Pinpoint the cell where the given text exists, returning its (x, y) midpoint coordinate. 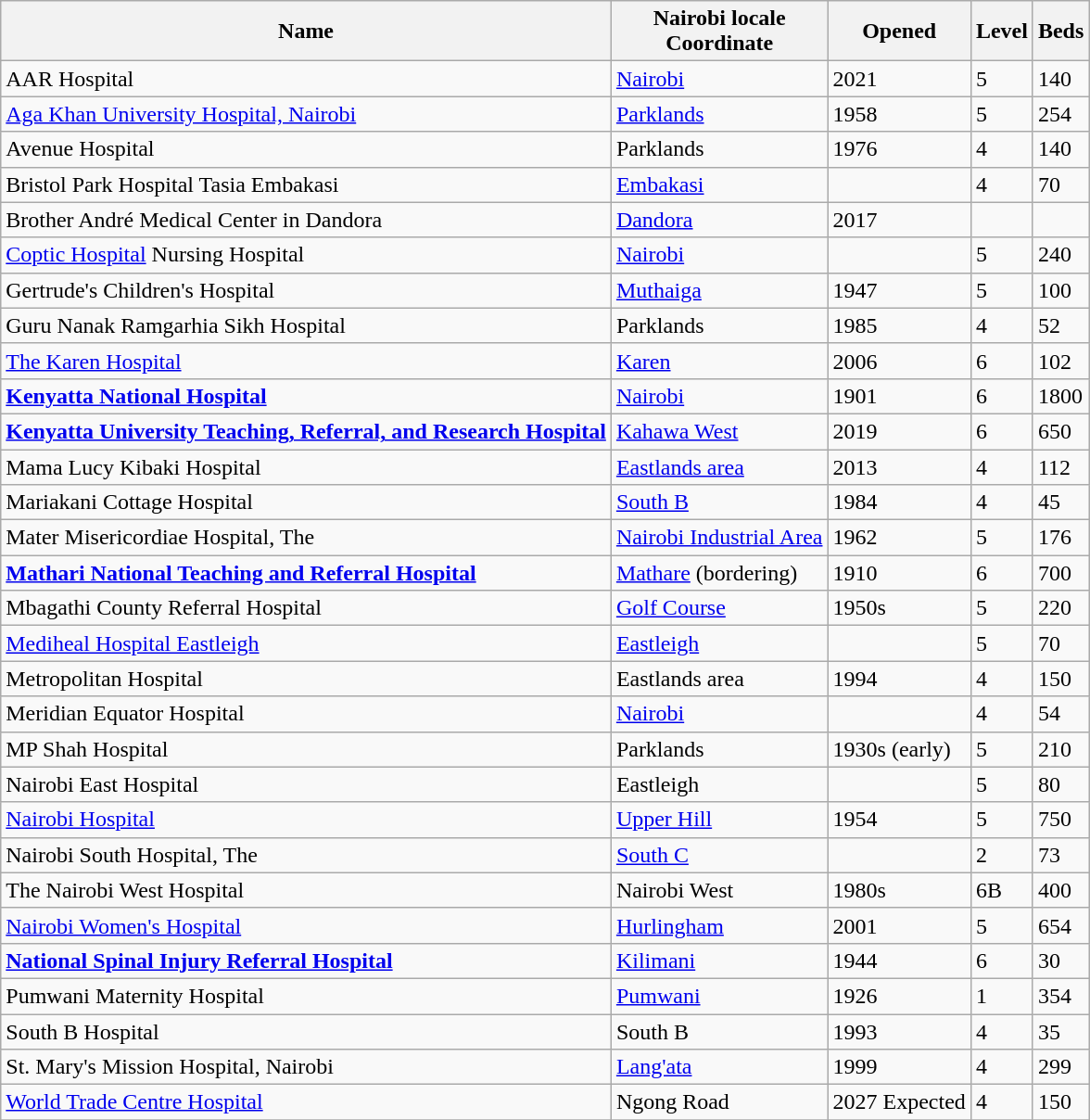
1962 (899, 538)
Beds (1060, 32)
240 (1060, 255)
1800 (1060, 396)
AAR Hospital (306, 79)
1976 (899, 149)
1999 (899, 1067)
100 (1060, 290)
Mama Lucy Kibaki Hospital (306, 466)
102 (1060, 361)
Nairobi localeCoordinate (719, 32)
1993 (899, 1032)
700 (1060, 573)
Nairobi South Hospital, The (306, 855)
Nairobi Hospital (306, 820)
2027 Expected (899, 1102)
MP Shah Hospital (306, 749)
World Trade Centre Hospital (306, 1102)
1944 (899, 961)
Kenyatta University Teaching, Referral, and Research Hospital (306, 431)
Mediheal Hospital Eastleigh (306, 643)
1926 (899, 996)
2001 (899, 925)
Meridian Equator Hospital (306, 714)
750 (1060, 820)
1 (1001, 996)
Mbagathi County Referral Hospital (306, 608)
Kenyatta National Hospital (306, 396)
Lang'ata (719, 1067)
1901 (899, 396)
210 (1060, 749)
2013 (899, 466)
Embakasi (719, 185)
54 (1060, 714)
80 (1060, 784)
1980s (899, 890)
2021 (899, 79)
73 (1060, 855)
6B (1001, 890)
2017 (899, 220)
45 (1060, 503)
Pumwani (719, 996)
Dandora (719, 220)
Avenue Hospital (306, 149)
Name (306, 32)
Aga Khan University Hospital, Nairobi (306, 114)
Golf Course (719, 608)
1910 (899, 573)
Upper Hill (719, 820)
South B Hospital (306, 1032)
The Karen Hospital (306, 361)
1954 (899, 820)
176 (1060, 538)
220 (1060, 608)
112 (1060, 466)
1950s (899, 608)
Muthaiga (719, 290)
Nairobi West (719, 890)
2006 (899, 361)
35 (1060, 1032)
Mariakani Cottage Hospital (306, 503)
1947 (899, 290)
The Nairobi West Hospital (306, 890)
Pumwani Maternity Hospital (306, 996)
1984 (899, 503)
1994 (899, 679)
Ngong Road (719, 1102)
Mater Misericordiae Hospital, The (306, 538)
Brother André Medical Center in Dandora (306, 220)
Karen (719, 361)
Bristol Park Hospital Tasia Embakasi (306, 185)
St. Mary's Mission Hospital, Nairobi (306, 1067)
Kahawa West (719, 431)
1985 (899, 325)
650 (1060, 431)
354 (1060, 996)
Mathari National Teaching and Referral Hospital (306, 573)
2 (1001, 855)
Nairobi East Hospital (306, 784)
Guru Nanak Ramgarhia Sikh Hospital (306, 325)
Nairobi Industrial Area (719, 538)
Kilimani (719, 961)
Level (1001, 32)
52 (1060, 325)
Opened (899, 32)
Nairobi Women's Hospital (306, 925)
654 (1060, 925)
299 (1060, 1067)
National Spinal Injury Referral Hospital (306, 961)
Gertrude's Children's Hospital (306, 290)
254 (1060, 114)
Hurlingham (719, 925)
30 (1060, 961)
2019 (899, 431)
South C (719, 855)
1958 (899, 114)
400 (1060, 890)
1930s (early) (899, 749)
Mathare (bordering) (719, 573)
Metropolitan Hospital (306, 679)
Coptic Hospital Nursing Hospital (306, 255)
